Identify which cell holds the provided text, then report its [x, y] central coordinate. 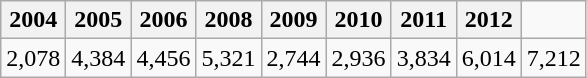
2012 [488, 20]
6,014 [488, 58]
2005 [98, 20]
2010 [358, 20]
5,321 [228, 58]
4,456 [164, 58]
2,744 [294, 58]
2,078 [34, 58]
2006 [164, 20]
2,936 [358, 58]
7,212 [554, 58]
2004 [34, 20]
3,834 [424, 58]
2008 [228, 20]
2009 [294, 20]
4,384 [98, 58]
2011 [424, 20]
